For the text-containing cell, return its midpoint in (X, Y) coordinate format. 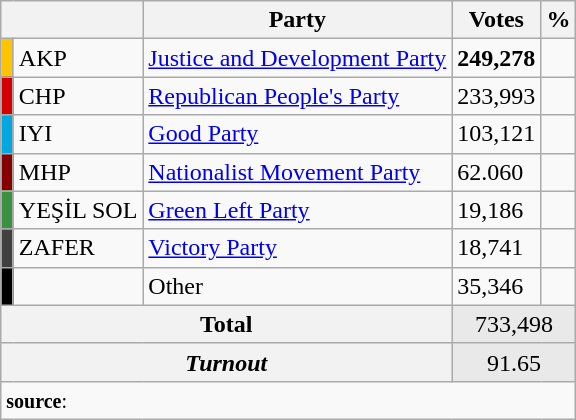
CHP (78, 96)
Other (298, 286)
91.65 (514, 362)
YEŞİL SOL (78, 210)
19,186 (496, 210)
Good Party (298, 134)
Justice and Development Party (298, 58)
MHP (78, 172)
35,346 (496, 286)
Turnout (226, 362)
AKP (78, 58)
Votes (496, 20)
Party (298, 20)
233,993 (496, 96)
103,121 (496, 134)
IYI (78, 134)
Total (226, 324)
Republican People's Party (298, 96)
733,498 (514, 324)
18,741 (496, 248)
Green Left Party (298, 210)
Nationalist Movement Party (298, 172)
Victory Party (298, 248)
% (558, 20)
ZAFER (78, 248)
source: (288, 400)
249,278 (496, 58)
62.060 (496, 172)
